Extract the [x, y] coordinate from the center of the cell holding the provided text.  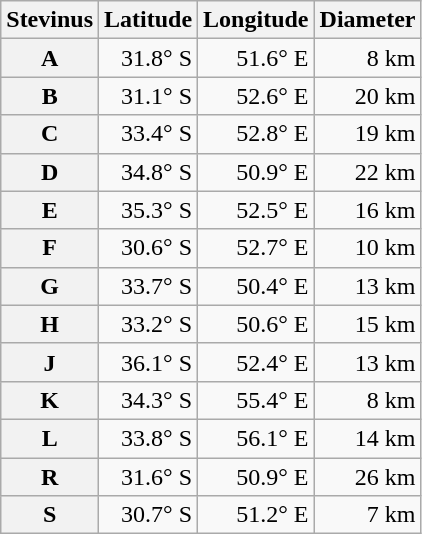
30.7° S [148, 515]
10 km [368, 248]
22 km [368, 172]
Diameter [368, 20]
30.6° S [148, 248]
Stevinus [50, 20]
33.4° S [148, 134]
34.3° S [148, 400]
33.8° S [148, 438]
31.6° S [148, 477]
Longitude [256, 20]
14 km [368, 438]
J [50, 362]
R [50, 477]
C [50, 134]
34.8° S [148, 172]
52.6° E [256, 96]
52.8° E [256, 134]
B [50, 96]
50.6° E [256, 324]
L [50, 438]
52.7° E [256, 248]
51.6° E [256, 58]
S [50, 515]
19 km [368, 134]
K [50, 400]
52.5° E [256, 210]
26 km [368, 477]
33.7° S [148, 286]
A [50, 58]
35.3° S [148, 210]
16 km [368, 210]
D [50, 172]
31.1° S [148, 96]
F [50, 248]
50.4° E [256, 286]
20 km [368, 96]
36.1° S [148, 362]
52.4° E [256, 362]
31.8° S [148, 58]
56.1° E [256, 438]
55.4° E [256, 400]
E [50, 210]
Latitude [148, 20]
H [50, 324]
33.2° S [148, 324]
51.2° E [256, 515]
7 km [368, 515]
15 km [368, 324]
G [50, 286]
